Locate the cell with the specified text and output its [x, y] center coordinate. 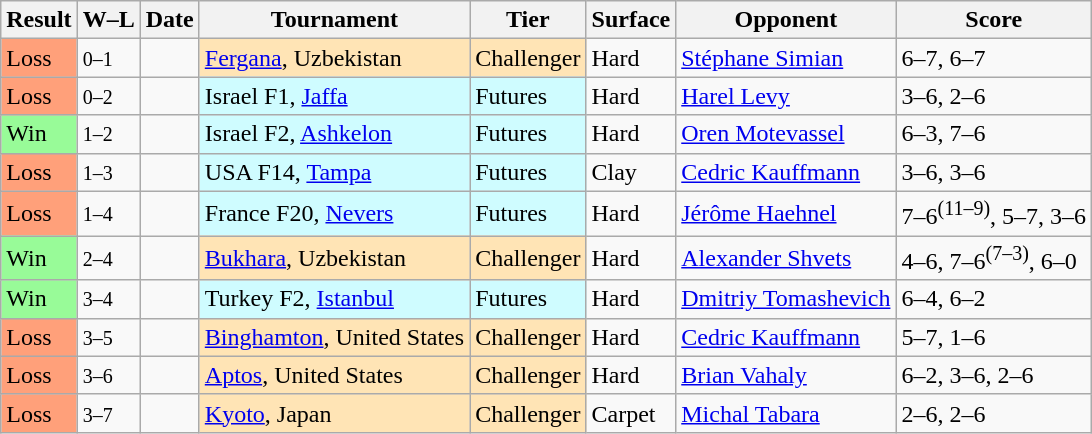
Result [39, 20]
3–6, 2–6 [994, 96]
3–7 [108, 413]
Binghamton, United States [334, 337]
2–4 [108, 258]
Opponent [786, 20]
0–2 [108, 96]
3–4 [108, 299]
Kyoto, Japan [334, 413]
5–7, 1–6 [994, 337]
Jérôme Haehnel [786, 214]
3–6, 3–6 [994, 172]
Carpet [631, 413]
Alexander Shvets [786, 258]
Bukhara, Uzbekistan [334, 258]
Tournament [334, 20]
Stéphane Simian [786, 58]
Israel F1, Jaffa [334, 96]
6–2, 3–6, 2–6 [994, 375]
Tier [528, 20]
1–3 [108, 172]
Turkey F2, Istanbul [334, 299]
6–3, 7–6 [994, 134]
Clay [631, 172]
Oren Motevassel [786, 134]
3–5 [108, 337]
W–L [108, 20]
Date [170, 20]
6–7, 6–7 [994, 58]
USA F14, Tampa [334, 172]
Aptos, United States [334, 375]
Dmitriy Tomashevich [786, 299]
Michal Tabara [786, 413]
1–4 [108, 214]
4–6, 7–6(7–3), 6–0 [994, 258]
6–4, 6–2 [994, 299]
Israel F2, Ashkelon [334, 134]
3–6 [108, 375]
Score [994, 20]
0–1 [108, 58]
Brian Vahaly [786, 375]
Fergana, Uzbekistan [334, 58]
Surface [631, 20]
1–2 [108, 134]
France F20, Nevers [334, 214]
2–6, 2–6 [994, 413]
7–6(11–9), 5–7, 3–6 [994, 214]
Harel Levy [786, 96]
